Search for the cell housing the specified text and yield its (X, Y) center coordinate. 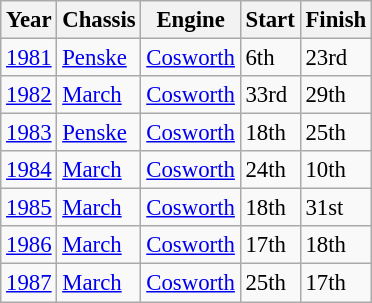
Chassis (99, 20)
1983 (29, 133)
1984 (29, 170)
Start (270, 20)
6th (270, 58)
1986 (29, 245)
24th (270, 170)
31st (336, 208)
23rd (336, 58)
Finish (336, 20)
29th (336, 95)
33rd (270, 95)
Year (29, 20)
10th (336, 170)
Engine (190, 20)
1981 (29, 58)
1982 (29, 95)
1987 (29, 283)
1985 (29, 208)
